Pinpoint the cell where the given text exists, returning its (x, y) midpoint coordinate. 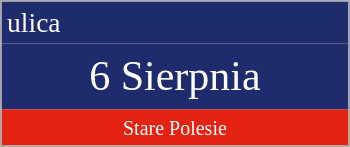
Stare Polesie (175, 128)
ulica (175, 22)
6 Sierpnia (175, 76)
